Determine the (X, Y) coordinate at the center of the cell enclosing the given text.  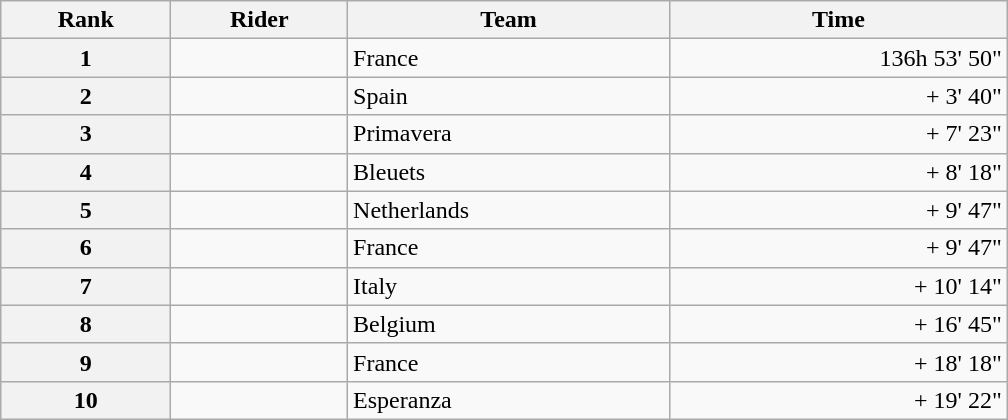
1 (86, 58)
Team (509, 20)
2 (86, 96)
Rider (260, 20)
Esperanza (509, 400)
3 (86, 134)
Netherlands (509, 210)
+ 19' 22" (839, 400)
Belgium (509, 324)
7 (86, 286)
+ 3' 40" (839, 96)
+ 8' 18" (839, 172)
Rank (86, 20)
+ 7' 23" (839, 134)
+ 16' 45" (839, 324)
9 (86, 362)
6 (86, 248)
136h 53' 50" (839, 58)
10 (86, 400)
Bleuets (509, 172)
4 (86, 172)
5 (86, 210)
+ 18' 18" (839, 362)
+ 10' 14" (839, 286)
Primavera (509, 134)
Spain (509, 96)
8 (86, 324)
Italy (509, 286)
Time (839, 20)
